Return [X, Y] of the center of cell containing provided text 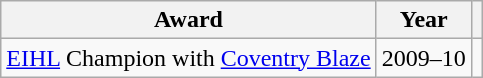
EIHL Champion with Coventry Blaze [188, 58]
Award [188, 20]
2009–10 [424, 58]
Year [424, 20]
